Find where the given text appears and provide that cell's center as (X, Y) coordinate. 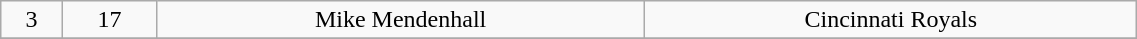
Mike Mendenhall (400, 20)
Cincinnati Royals (891, 20)
3 (32, 20)
17 (110, 20)
